Locate the cell with the specified text and output its (x, y) center coordinate. 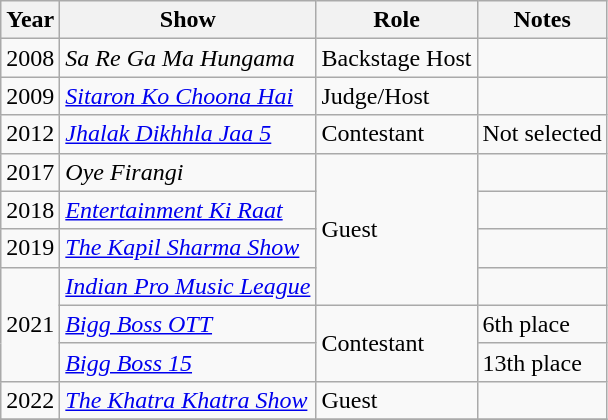
Bigg Boss 15 (188, 362)
2022 (30, 400)
Bigg Boss OTT (188, 324)
The Khatra Khatra Show (188, 400)
2009 (30, 96)
Judge/Host (396, 96)
Show (188, 20)
2019 (30, 248)
Not selected (542, 134)
The Kapil Sharma Show (188, 248)
Notes (542, 20)
Year (30, 20)
6th place (542, 324)
Entertainment Ki Raat (188, 210)
13th place (542, 362)
Indian Pro Music League (188, 286)
Sa Re Ga Ma Hungama (188, 58)
2018 (30, 210)
Sitaron Ko Choona Hai (188, 96)
2017 (30, 172)
2021 (30, 324)
Oye Firangi (188, 172)
Role (396, 20)
2008 (30, 58)
Backstage Host (396, 58)
2012 (30, 134)
Jhalak Dikhhla Jaa 5 (188, 134)
